Provide the [X, Y] coordinate of the cell's center where the given text is located.  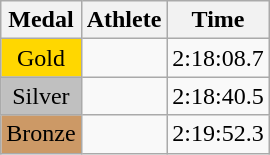
Bronze [41, 134]
Gold [41, 58]
Medal [41, 20]
Time [218, 20]
2:18:40.5 [218, 96]
Athlete [124, 20]
Silver [41, 96]
2:19:52.3 [218, 134]
2:18:08.7 [218, 58]
